Output the [x, y] coordinate of the center of the cell containing the given text.  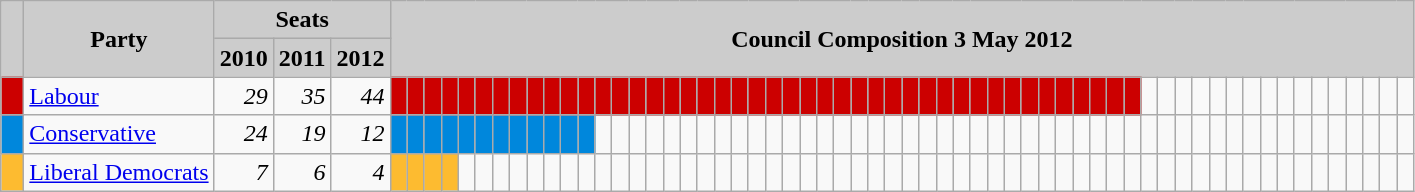
12 [360, 134]
24 [244, 134]
Council Composition 3 May 2012 [902, 39]
35 [302, 96]
Party [119, 39]
2010 [244, 58]
Conservative [119, 134]
44 [360, 96]
2011 [302, 58]
4 [360, 172]
2012 [360, 58]
29 [244, 96]
Labour [119, 96]
Liberal Democrats [119, 172]
7 [244, 172]
6 [302, 172]
Seats [302, 20]
19 [302, 134]
